Output the (X, Y) coordinate of the center of the cell containing the given text.  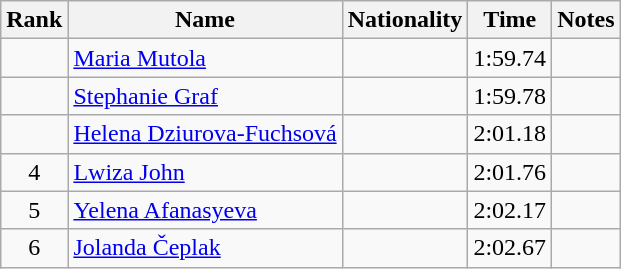
Notes (586, 20)
1:59.78 (510, 96)
5 (34, 210)
Stephanie Graf (205, 96)
4 (34, 172)
2:02.17 (510, 210)
Nationality (405, 20)
Jolanda Čeplak (205, 248)
Name (205, 20)
2:01.76 (510, 172)
1:59.74 (510, 58)
6 (34, 248)
Rank (34, 20)
Maria Mutola (205, 58)
Lwiza John (205, 172)
2:02.67 (510, 248)
Time (510, 20)
Yelena Afanasyeva (205, 210)
Helena Dziurova-Fuchsová (205, 134)
2:01.18 (510, 134)
